Pinpoint the cell where the given text exists, returning its [X, Y] midpoint coordinate. 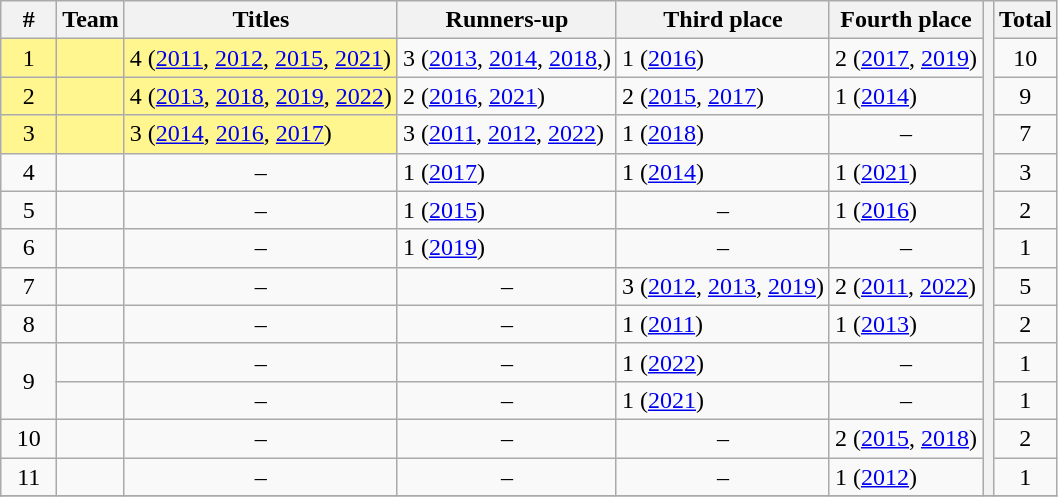
1 (2015) [506, 210]
Fourth place [906, 20]
2 (2017, 2019) [906, 58]
4 (2011, 2012, 2015, 2021) [260, 58]
Titles [260, 20]
3 (2014, 2016, 2017) [260, 134]
# [29, 20]
4 [29, 172]
2 (2015, 2018) [906, 438]
Total [1026, 20]
8 [29, 324]
11 [29, 477]
2 (2015, 2017) [722, 96]
4 (2013, 2018, 2019, 2022) [260, 96]
1 (2018) [722, 134]
1 (2019) [506, 248]
3 (2011, 2012, 2022) [506, 134]
3 (2013, 2014, 2018,) [506, 58]
1 (2012) [906, 477]
2 (2016, 2021) [506, 96]
1 (2022) [722, 362]
1 (2017) [506, 172]
Third place [722, 20]
2 (2011, 2022) [906, 286]
1 (2013) [906, 324]
Runners-up [506, 20]
6 [29, 248]
1 (2011) [722, 324]
3 (2012, 2013, 2019) [722, 286]
Team [91, 20]
